Find where the given text appears and provide that cell's center as (X, Y) coordinate. 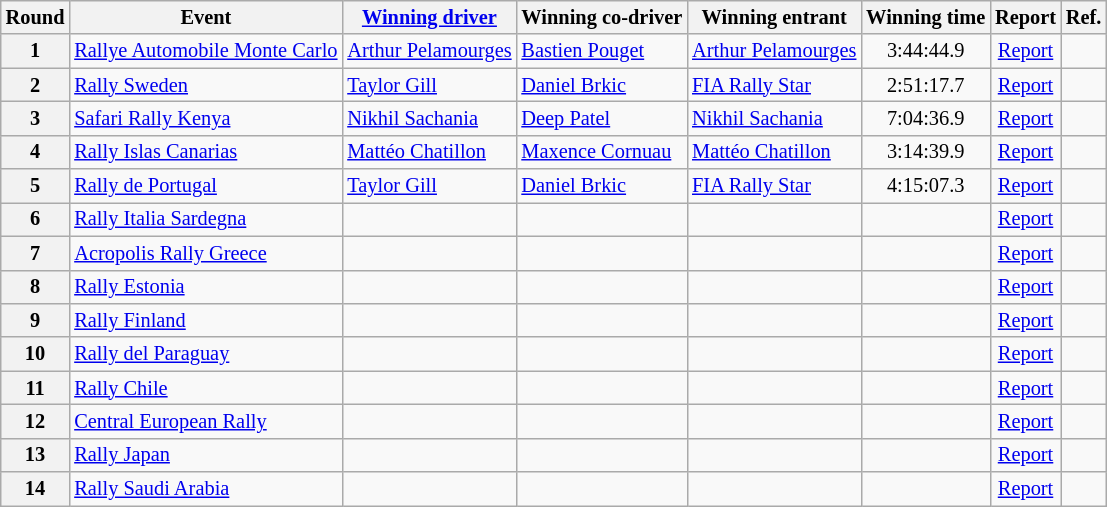
Rally Finland (206, 320)
3:14:39.9 (926, 152)
9 (36, 320)
Winning time (926, 17)
Rally Japan (206, 455)
Rally Islas Canarias (206, 152)
Winning co-driver (602, 17)
11 (36, 388)
Safari Rally Kenya (206, 118)
1 (36, 51)
Winning driver (429, 17)
Rallye Automobile Monte Carlo (206, 51)
3 (36, 118)
Bastien Pouget (602, 51)
Rally Chile (206, 388)
Rally de Portugal (206, 186)
Round (36, 17)
4 (36, 152)
2:51:17.7 (926, 85)
Ref. (1084, 17)
7:04:36.9 (926, 118)
10 (36, 354)
Deep Patel (602, 118)
Rally Estonia (206, 287)
5 (36, 186)
14 (36, 489)
Rally del Paraguay (206, 354)
Rally Saudi Arabia (206, 489)
Acropolis Rally Greece (206, 253)
8 (36, 287)
Rally Italia Sardegna (206, 219)
Winning entrant (774, 17)
Event (206, 17)
4:15:07.3 (926, 186)
2 (36, 85)
13 (36, 455)
Rally Sweden (206, 85)
Central European Rally (206, 421)
6 (36, 219)
Maxence Cornuau (602, 152)
7 (36, 253)
12 (36, 421)
3:44:44.9 (926, 51)
